Detect which cell encompasses the target text, then output its (X, Y) center coordinate. 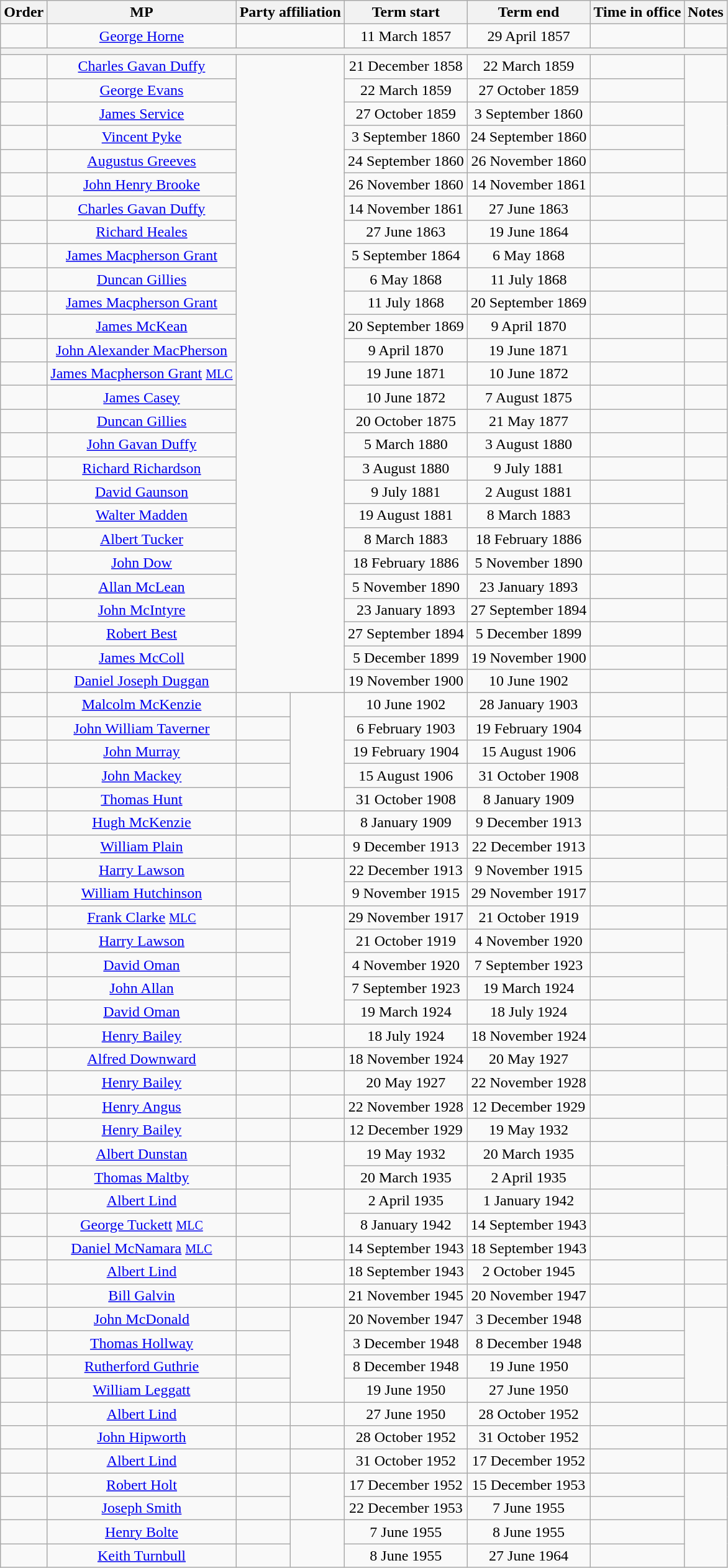
John William Taverner (142, 728)
Time in office (637, 12)
John Murray (142, 752)
Term end (529, 12)
Henry Bolte (142, 1532)
2 August 1881 (529, 492)
MP (142, 12)
27 June 1964 (529, 1556)
Thomas Hollway (142, 1343)
2 October 1945 (529, 1272)
21 May 1877 (529, 421)
Order (24, 12)
Richard Richardson (142, 468)
Albert Dunstan (142, 1154)
15 December 1953 (529, 1485)
Richard Heales (142, 232)
Bill Galvin (142, 1295)
5 September 1864 (406, 255)
Robert Holt (142, 1485)
Keith Turnbull (142, 1556)
John Dow (142, 563)
Rutherford Guthrie (142, 1366)
John Hipworth (142, 1438)
5 March 1880 (406, 445)
Henry Angus (142, 1107)
James Casey (142, 397)
Thomas Maltby (142, 1177)
Allan McLean (142, 586)
Hugh McKenzie (142, 823)
George Evans (142, 90)
John Alexander MacPherson (142, 350)
Frank Clarke MLC (142, 917)
Daniel McNamara MLC (142, 1248)
Alfred Downward (142, 1059)
19 June 1864 (529, 232)
John Mackey (142, 776)
John McDonald (142, 1319)
Party affiliation (290, 12)
Vincent Pyke (142, 137)
Notes (706, 12)
William Leggatt (142, 1390)
28 January 1903 (529, 705)
Albert Tucker (142, 539)
James McKean (142, 327)
1 January 1942 (529, 1201)
Augustus Greeves (142, 161)
John McIntyre (142, 610)
Term start (406, 12)
Malcolm McKenzie (142, 705)
James Service (142, 114)
Thomas Hunt (142, 799)
David Gaunson (142, 492)
James Macpherson Grant MLC (142, 374)
Walter Madden (142, 515)
John Gavan Duffy (142, 445)
6 February 1903 (406, 728)
7 August 1875 (529, 397)
Daniel Joseph Duggan (142, 681)
19 August 1881 (406, 515)
George Tuckett MLC (142, 1225)
21 November 1945 (406, 1295)
William Plain (142, 846)
George Horne (142, 36)
Robert Best (142, 633)
John Henry Brooke (142, 184)
11 March 1857 (406, 36)
John Allan (142, 988)
22 December 1953 (406, 1508)
William Hutchinson (142, 894)
Joseph Smith (142, 1508)
8 January 1942 (406, 1225)
29 April 1857 (529, 36)
21 December 1858 (406, 66)
James McColl (142, 658)
20 October 1875 (406, 421)
